Scan for the cell matching the given text and deliver its [X, Y] coordinate at center. 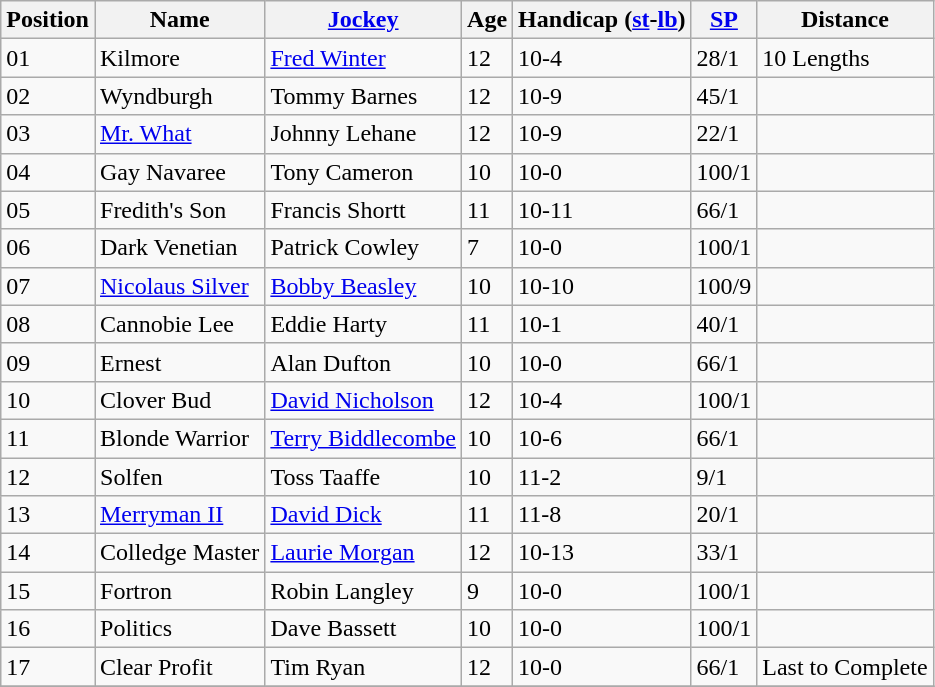
05 [48, 210]
15 [48, 591]
Dave Bassett [364, 629]
Age [488, 20]
Gay Navaree [179, 172]
04 [48, 172]
22/1 [724, 134]
David Nicholson [364, 400]
Fredith's Son [179, 210]
06 [48, 248]
Francis Shortt [364, 210]
45/1 [724, 96]
20/1 [724, 515]
Fred Winter [364, 58]
Robin Langley [364, 591]
Clover Bud [179, 400]
Bobby Beasley [364, 286]
Toss Taaffe [364, 477]
Terry Biddlecombe [364, 438]
Name [179, 20]
Politics [179, 629]
Position [48, 20]
Last to Complete [845, 667]
10-6 [602, 438]
SP [724, 20]
Handicap (st-lb) [602, 20]
Tommy Barnes [364, 96]
14 [48, 553]
Distance [845, 20]
Cannobie Lee [179, 324]
Jockey [364, 20]
Laurie Morgan [364, 553]
33/1 [724, 553]
16 [48, 629]
Merryman II [179, 515]
28/1 [724, 58]
02 [48, 96]
Dark Venetian [179, 248]
7 [488, 248]
Johnny Lehane [364, 134]
Patrick Cowley [364, 248]
10-10 [602, 286]
Colledge Master [179, 553]
9/1 [724, 477]
Ernest [179, 362]
40/1 [724, 324]
07 [48, 286]
11-2 [602, 477]
08 [48, 324]
03 [48, 134]
09 [48, 362]
10-1 [602, 324]
Fortron [179, 591]
01 [48, 58]
17 [48, 667]
13 [48, 515]
9 [488, 591]
Solfen [179, 477]
Alan Dufton [364, 362]
10-11 [602, 210]
Blonde Warrior [179, 438]
Wyndburgh [179, 96]
10-13 [602, 553]
Eddie Harty [364, 324]
Kilmore [179, 58]
Nicolaus Silver [179, 286]
100/9 [724, 286]
10 Lengths [845, 58]
Tony Cameron [364, 172]
Clear Profit [179, 667]
Mr. What [179, 134]
Tim Ryan [364, 667]
11-8 [602, 515]
David Dick [364, 515]
